Scan for the cell matching the given text and deliver its (X, Y) coordinate at center. 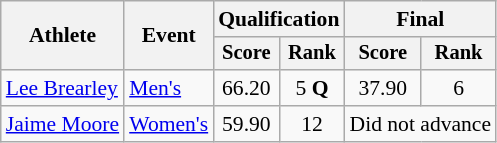
12 (312, 124)
Qualification (278, 19)
Women's (168, 124)
Lee Brearley (62, 88)
Jaime Moore (62, 124)
5 Q (312, 88)
Athlete (62, 36)
59.90 (246, 124)
Did not advance (420, 124)
66.20 (246, 88)
Final (420, 19)
6 (458, 88)
Event (168, 36)
Men's (168, 88)
37.90 (382, 88)
